From the cell containing the given text, extract its center point as (X, Y) coordinate. 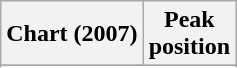
Peakposition (189, 34)
Chart (2007) (72, 34)
